From the cell containing the given text, extract its center point as (x, y) coordinate. 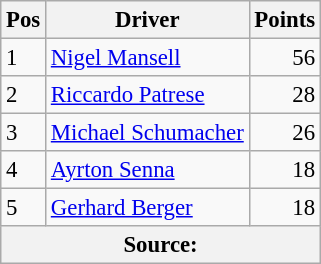
3 (24, 133)
Ayrton Senna (148, 170)
Pos (24, 20)
Source: (161, 245)
28 (284, 95)
Michael Schumacher (148, 133)
Points (284, 20)
Riccardo Patrese (148, 95)
Gerhard Berger (148, 208)
4 (24, 170)
Driver (148, 20)
5 (24, 208)
56 (284, 58)
1 (24, 58)
2 (24, 95)
26 (284, 133)
Nigel Mansell (148, 58)
